Pinpoint the cell where the given text exists, returning its (x, y) midpoint coordinate. 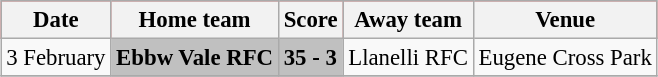
35 - 3 (310, 57)
Home team (195, 20)
Llanelli RFC (408, 57)
Away team (408, 20)
Date (56, 20)
Score (310, 20)
Venue (565, 20)
Ebbw Vale RFC (195, 57)
Eugene Cross Park (565, 57)
3 February (56, 57)
